Return the [x, y] coordinate for the center point of the cell that contains the specified text.  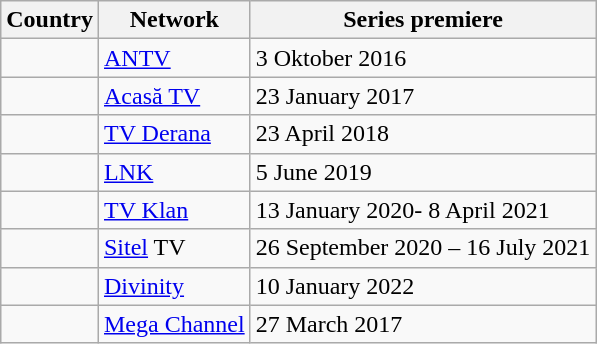
TV Derana [174, 134]
Divinity [174, 286]
23 April 2018 [423, 134]
5 June 2019 [423, 172]
27 March 2017 [423, 324]
Network [174, 20]
26 September 2020 – 16 July 2021 [423, 248]
23 January 2017 [423, 96]
Series premiere [423, 20]
Country [50, 20]
LNK [174, 172]
Mega Channel [174, 324]
Sitel TV [174, 248]
13 January 2020- 8 April 2021 [423, 210]
Acasă TV [174, 96]
3 Oktober 2016 [423, 58]
ANTV [174, 58]
10 January 2022 [423, 286]
TV Klan [174, 210]
